From the cell containing the given text, extract its center point as [x, y] coordinate. 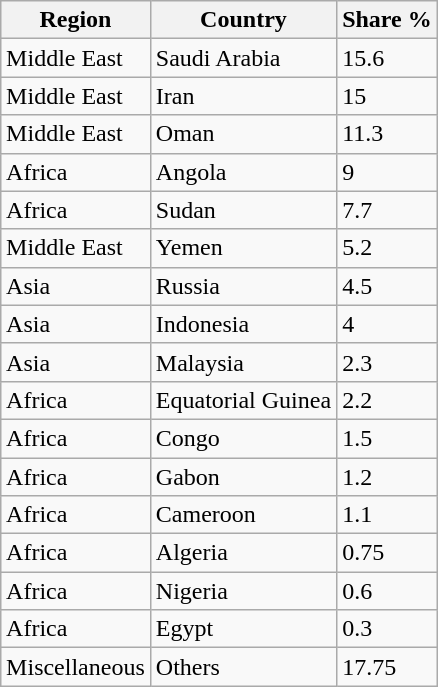
Cameroon [243, 515]
4 [388, 324]
0.75 [388, 553]
0.3 [388, 629]
Share % [388, 20]
Nigeria [243, 591]
17.75 [388, 667]
0.6 [388, 591]
Egypt [243, 629]
Iran [243, 96]
1.2 [388, 477]
Oman [243, 134]
4.5 [388, 286]
Algeria [243, 553]
Russia [243, 286]
Angola [243, 172]
Equatorial Guinea [243, 400]
1.5 [388, 438]
2.2 [388, 400]
2.3 [388, 362]
7.7 [388, 210]
15 [388, 96]
Saudi Arabia [243, 58]
1.1 [388, 515]
Congo [243, 438]
Country [243, 20]
5.2 [388, 248]
Gabon [243, 477]
Indonesia [243, 324]
Malaysia [243, 362]
Others [243, 667]
Sudan [243, 210]
15.6 [388, 58]
Miscellaneous [76, 667]
Region [76, 20]
11.3 [388, 134]
9 [388, 172]
Yemen [243, 248]
